Output the [X, Y] coordinate of the center of the cell containing the given text.  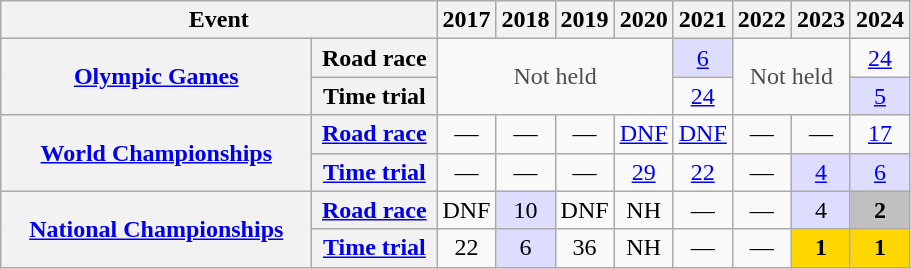
17 [880, 134]
2021 [702, 20]
2020 [644, 20]
10 [526, 210]
National Championships [156, 229]
2018 [526, 20]
2024 [880, 20]
5 [880, 96]
29 [644, 172]
36 [584, 248]
2023 [820, 20]
Event [219, 20]
World Championships [156, 153]
2019 [584, 20]
2017 [466, 20]
2 [880, 210]
Olympic Games [156, 77]
2022 [762, 20]
